Return [X, Y] of the center of cell containing provided text 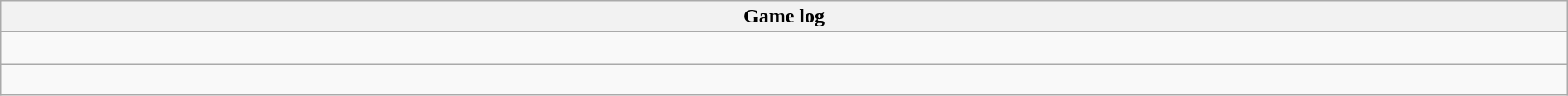
Game log [784, 17]
